Identify which cell holds the provided text, then report its (x, y) central coordinate. 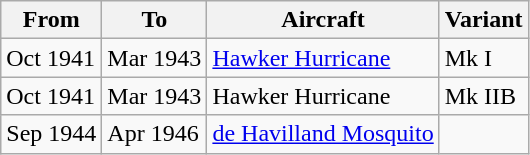
Apr 1946 (154, 134)
Aircraft (323, 20)
de Havilland Mosquito (323, 134)
Mk IIB (484, 96)
From (52, 20)
Sep 1944 (52, 134)
To (154, 20)
Variant (484, 20)
Mk I (484, 58)
